Pinpoint the cell where the given text exists, returning its [X, Y] midpoint coordinate. 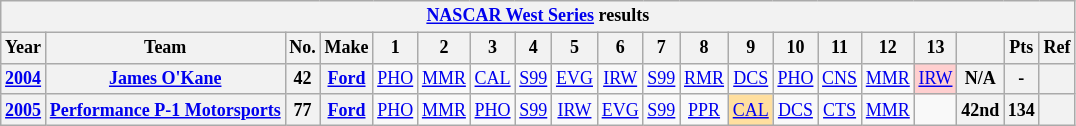
42 [302, 78]
- [1022, 78]
Year [24, 48]
N/A [980, 78]
4 [534, 48]
Ref [1057, 48]
6 [620, 48]
13 [936, 48]
77 [302, 110]
Pts [1022, 48]
2 [444, 48]
Team [165, 48]
RMR [704, 78]
11 [840, 48]
CTS [840, 110]
42nd [980, 110]
NASCAR West Series results [538, 16]
1 [396, 48]
3 [492, 48]
James O'Kane [165, 78]
5 [575, 48]
2004 [24, 78]
CNS [840, 78]
2005 [24, 110]
PPR [704, 110]
9 [750, 48]
10 [796, 48]
Performance P-1 Motorsports [165, 110]
8 [704, 48]
Make [346, 48]
7 [662, 48]
No. [302, 48]
12 [888, 48]
134 [1022, 110]
